Determine the (x, y) coordinate at the center of the cell enclosing the given text.  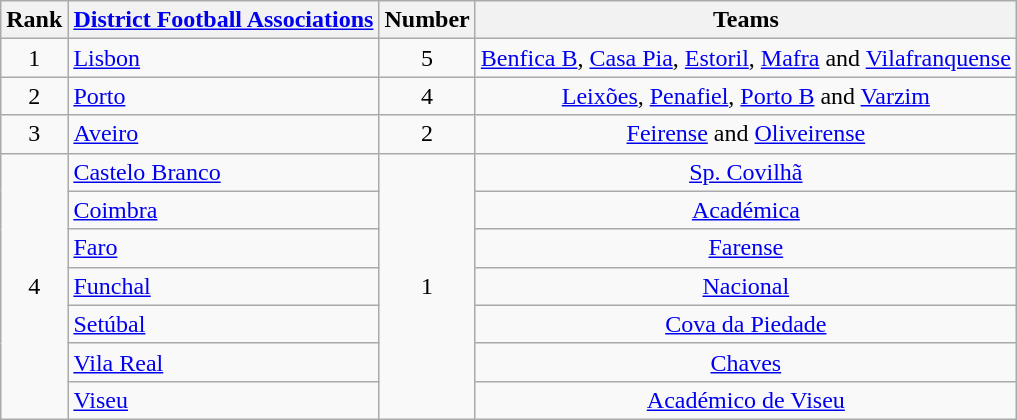
Sp. Covilhã (746, 172)
Feirense and Oliveirense (746, 134)
Chaves (746, 362)
3 (34, 134)
Vila Real (224, 362)
Aveiro (224, 134)
Coimbra (224, 210)
Benfica B, Casa Pia, Estoril, Mafra and Vilafranquense (746, 58)
Farense (746, 248)
District Football Associations (224, 20)
Leixões, Penafiel, Porto B and Varzim (746, 96)
Rank (34, 20)
Number (427, 20)
Nacional (746, 286)
Castelo Branco (224, 172)
5 (427, 58)
Porto (224, 96)
Teams (746, 20)
Lisbon (224, 58)
Setúbal (224, 324)
Académica (746, 210)
Funchal (224, 286)
Viseu (224, 400)
Cova da Piedade (746, 324)
Académico de Viseu (746, 400)
Faro (224, 248)
